Detect which cell encompasses the target text, then output its (X, Y) center coordinate. 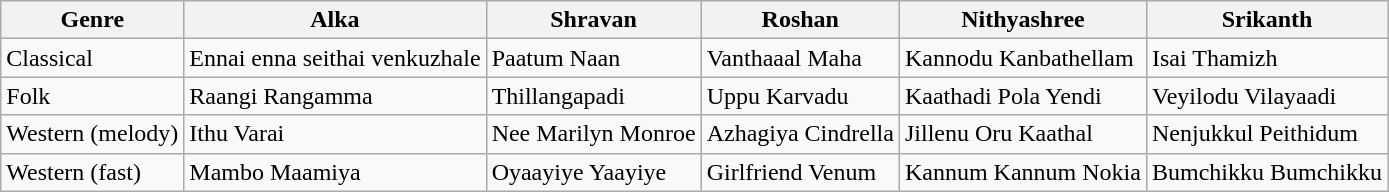
Jillenu Oru Kaathal (1022, 134)
Nithyashree (1022, 20)
Kannum Kannum Nokia (1022, 172)
Folk (92, 96)
Oyaayiye Yaayiye (594, 172)
Vanthaaal Maha (800, 58)
Mambo Maamiya (335, 172)
Veyilodu Vilayaadi (1266, 96)
Thillangapadi (594, 96)
Ithu Varai (335, 134)
Ennai enna seithai venkuzhale (335, 58)
Paatum Naan (594, 58)
Genre (92, 20)
Girlfriend Venum (800, 172)
Alka (335, 20)
Western (melody) (92, 134)
Western (fast) (92, 172)
Shravan (594, 20)
Srikanth (1266, 20)
Raangi Rangamma (335, 96)
Roshan (800, 20)
Nee Marilyn Monroe (594, 134)
Azhagiya Cindrella (800, 134)
Uppu Karvadu (800, 96)
Nenjukkul Peithidum (1266, 134)
Isai Thamizh (1266, 58)
Bumchikku Bumchikku (1266, 172)
Kannodu Kanbathellam (1022, 58)
Classical (92, 58)
Kaathadi Pola Yendi (1022, 96)
